Provide the (x, y) coordinate of the cell's center where the given text is located.  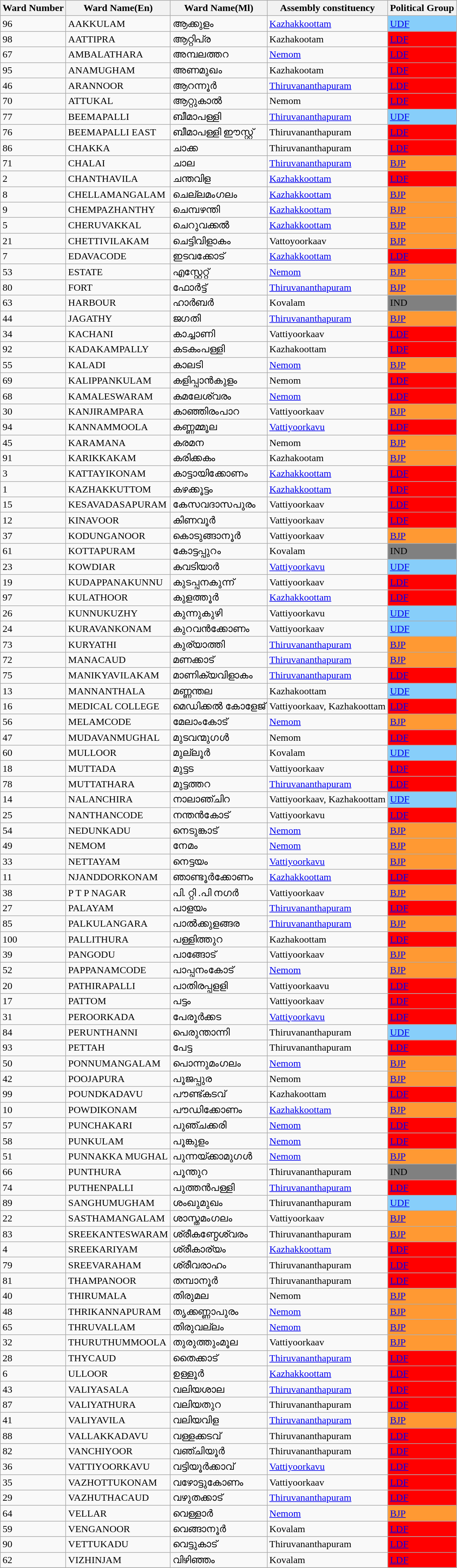
കുടപ്പനകുന്ന് (219, 582)
നെട്ടയം (219, 861)
POUNDKADAVU (118, 1094)
അമ്പലത്തറ (219, 55)
കാലടി (219, 365)
AMBALATHARA (118, 55)
കുര്യാത്തി (219, 644)
NJANDDORKONAM (118, 877)
VATTIYOORKAVU (118, 1467)
80 (33, 287)
31 (33, 1017)
CHANTHAVILA (118, 179)
VELLAR (118, 1513)
പുന്നയ്ക്കാമുഗള്‍ (219, 1156)
വിഴിഞ്ഞം (219, 1560)
18 (33, 769)
വഴോട്ടുകോണം (219, 1482)
കവടിയാര്‍ (219, 567)
മുല്ലൂര്‍ (219, 753)
ചാക്ക (219, 148)
53 (33, 272)
94 (33, 427)
91 (33, 458)
Vattiyoorkaavu (327, 986)
41 (33, 1420)
75 (33, 675)
വഞ്ചിയൂര്‍ (219, 1451)
പേരൂര്‍ക്കട (219, 1017)
വെള്ളാര്‍ (219, 1513)
37 (33, 536)
22 (33, 1219)
നാലാഞ്ചിറ (219, 799)
ഫോര്‍ട്ട് (219, 287)
Ward Name(Ml) (219, 8)
കുന്നുകുഴി (219, 613)
VALIYATHURA (118, 1405)
3 (33, 474)
THURUTHUMMOOLA (118, 1343)
നന്തന്‍കോട് (219, 815)
ബീമാപള്ളി (219, 117)
1 (33, 489)
ജഗതി (219, 318)
36 (33, 1467)
വലിയവിള (219, 1420)
കാച്ചാണി (219, 334)
4 (33, 1250)
CHETTIVILAKAM (118, 241)
59 (33, 1529)
MANIKYAVILAKAM (118, 675)
ESTATE (118, 272)
ചെല്ലമംഗലം (219, 194)
കേസവദാസപുരം (219, 505)
BEEMAPALLI EAST (118, 132)
KALADI (118, 365)
48 (33, 1312)
KANJIRAMPARA (118, 411)
ആറ്റുകാല്‍ (219, 101)
പൂങ്കുളം (219, 1141)
VETTUKADU (118, 1544)
കരമന (219, 442)
പുഞ്ചക്കരി (219, 1125)
മേലാംകോട് (219, 722)
97 (33, 598)
പൊന്നുമംഗലം (219, 1063)
69 (33, 380)
34 (33, 334)
MULLOOR (118, 753)
10 (33, 1110)
ചെട്ടിവിളാകം (219, 241)
കളിപ്പാന്‍കുളം (219, 380)
VAZHUTHACAUD (118, 1498)
5 (33, 225)
55 (33, 365)
KARIKKAKAM (118, 458)
വെട്ടുകാട് (219, 1544)
ഞാണ്ടൂര്‍ക്കോണം (219, 877)
THAMPANOOR (118, 1281)
ANAMUGHAM (118, 70)
ബീമാപള്ളി ഈസ്റ്റ്‌ (219, 132)
ചെറുവക്കല്‍ (219, 225)
MEDICAL COLLEGE (118, 707)
68 (33, 396)
മെഡിക്കല്‍ കോളേജ് (219, 707)
PALKULANGARA (118, 923)
43 (33, 1389)
32 (33, 1343)
PALLITHURA (118, 939)
NETTAYAM (118, 861)
മണക്കാട് (219, 660)
PATHIRAPALLI (118, 986)
CHALAI (118, 163)
CHAKKA (118, 148)
തുരുത്തുംമൂല (219, 1343)
MUTTATHARA (118, 784)
54 (33, 830)
പാപ്പനംകോട് (219, 970)
പാല്‍ക്കുളങ്ങര (219, 923)
PUNCHAKARI (118, 1125)
AAKKULAM (118, 24)
നേമം (219, 846)
തമ്പാനൂര്‍ (219, 1281)
KATTAYIKONAM (118, 474)
വഴുതക്കാട് (219, 1498)
പാതിരപ്പളളി (219, 986)
മാണിക്യവിളാകം (219, 675)
VALLAKKADAVU (118, 1435)
JAGATHY (118, 318)
PAPPANAMCODE (118, 970)
VALIYAVILA (118, 1420)
62 (33, 1560)
51 (33, 1156)
MUDAVANMUGHAL (118, 738)
2 (33, 179)
87 (33, 1405)
SREEKANTESWARAM (118, 1234)
ചന്തവിള (219, 179)
Assembly constituency (327, 8)
90 (33, 1544)
MANACAUD (118, 660)
കുറവന്‍ക്കോണം (219, 629)
63 (33, 303)
79 (33, 1265)
BEEMAPALLI (118, 117)
83 (33, 1234)
തിരുമല (219, 1296)
നെടുങ്കാട് (219, 830)
49 (33, 846)
KAMALESWARAM (118, 396)
വലിയശാല (219, 1389)
KURAVANKONAM (118, 629)
VIZHINJAM (118, 1560)
KUDAPPANAKUNNU (118, 582)
61 (33, 551)
24 (33, 629)
ചാല (219, 163)
PUTHENPALLI (118, 1188)
EDAVACODE (118, 256)
പൂജപ്പുര (219, 1079)
29 (33, 1498)
HARBOUR (118, 303)
വെങ്ങാനൂര്‍ (219, 1529)
25 (33, 815)
പൗണ്ട്കടവ് (219, 1094)
കണ്ണമ്മൂല (219, 427)
NANTHANCODE (118, 815)
11 (33, 877)
23 (33, 567)
മുട്ടട (219, 769)
പൂന്തുറ (219, 1172)
KOTTAPURAM (118, 551)
അണമുഖം (219, 70)
57 (33, 1125)
72 (33, 660)
52 (33, 970)
VALIYASALA (118, 1389)
വള്ളക്കടവ് (219, 1435)
ULLOOR (118, 1374)
39 (33, 955)
7 (33, 256)
PONNUMANGALAM (118, 1063)
40 (33, 1296)
POOJAPURA (118, 1079)
ഉള്ളൂര്‍ (219, 1374)
VENGANOOR (118, 1529)
38 (33, 892)
പി. റ്റി .പി നഗര്‍ (219, 892)
12 (33, 520)
കാഞ്ഞിരംപാറ (219, 411)
85 (33, 923)
FORT (118, 287)
SREEKARIYAM (118, 1250)
പുത്തന്‍പള്ളി (219, 1188)
വലിയതുറ (219, 1405)
SANGHUMUGHAM (118, 1203)
6 (33, 1374)
21 (33, 241)
KINAVOOR (118, 520)
Ward Name(En) (118, 8)
പൗഡിക്കോണം (219, 1110)
പെരുന്താന്നി (219, 1032)
14 (33, 799)
VANCHIYOOR (118, 1451)
THRIKANNAPURAM (118, 1312)
95 (33, 70)
എസ്റ്റേറ്റ്‌ (219, 272)
84 (33, 1032)
42 (33, 1079)
96 (33, 24)
KUNNUKUZHY (118, 613)
തിരുവല്ലം (219, 1327)
58 (33, 1141)
SASTHAMANGALAM (118, 1219)
പട്ടം (219, 1001)
77 (33, 117)
Ward Number (33, 8)
VAZHOTTUKONAM (118, 1482)
ഹാര്‍ബര്‍ (219, 303)
64 (33, 1513)
ശ്രീകണ്ഠേശ്വരം (219, 1234)
തൈക്കാട് (219, 1358)
MELAMCODE (118, 722)
കരിക്കകം (219, 458)
70 (33, 101)
76 (33, 132)
16 (33, 707)
ATTUKAL (118, 101)
പള്ളിത്തുറ (219, 939)
19 (33, 582)
കാട്ടായിക്കോണം (219, 474)
44 (33, 318)
കടകംപള്ളി (219, 349)
Vattoyoorkaav (327, 241)
93 (33, 1048)
P T P NAGAR (118, 892)
തൃക്കണ്ണാപുരം (219, 1312)
92 (33, 349)
81 (33, 1281)
50 (33, 1063)
ആറ്റിപ്ര (219, 39)
KODUNGANOOR (118, 536)
പാങ്ങോട് (219, 955)
KALIPPANKULAM (118, 380)
CHEMPAZHANTHY (118, 210)
THRUVALLAM (118, 1327)
78 (33, 784)
MUTTADA (118, 769)
27 (33, 908)
KURYATHI (118, 644)
98 (33, 39)
NEDUNKADU (118, 830)
PEROORKADA (118, 1017)
KARAMANA (118, 442)
മുട്ടത്തറ (219, 784)
CHELLAMANGALAM (118, 194)
PETTAH (118, 1048)
ആറന്നൂര്‍ (219, 86)
കോട്ടപ്പുറം (219, 551)
KANNAMMOOLA (118, 427)
SREEVARAHAM (118, 1265)
PERUNTHANNI (118, 1032)
മുടവന്മുഗള്‍ (219, 738)
PUNKULAM (118, 1141)
9 (33, 210)
ഇടവക്കോട് (219, 256)
PATTOM (118, 1001)
മണ്ണന്തല (219, 691)
PUNTHURA (118, 1172)
45 (33, 442)
കമലേശ്വരം (219, 396)
PUNNAKKA MUGHAL (118, 1156)
KULATHOOR (118, 598)
74 (33, 1188)
THYCAUD (118, 1358)
NALANCHIRA (118, 799)
കിണവൂര്‍ (219, 520)
86 (33, 148)
പേട്ട (219, 1048)
കഴക്കൂട്ടം (219, 489)
67 (33, 55)
35 (33, 1482)
13 (33, 691)
65 (33, 1327)
MANNANTHALA (118, 691)
88 (33, 1435)
47 (33, 738)
82 (33, 1451)
KESAVADASAPURAM (118, 505)
കൊടുങ്ങാനൂര്‍ (219, 536)
കുളത്തൂര്‍ (219, 598)
46 (33, 86)
73 (33, 644)
PANGODU (118, 955)
56 (33, 722)
71 (33, 163)
ശ്രീകാര്യം (219, 1250)
ശംഖുമുഖം (219, 1203)
99 (33, 1094)
66 (33, 1172)
26 (33, 613)
ARANNOOR (118, 86)
KADAKAMPALLY (118, 349)
KACHANI (118, 334)
33 (33, 861)
89 (33, 1203)
NEMOM (118, 846)
100 (33, 939)
15 (33, 505)
60 (33, 753)
8 (33, 194)
ആക്കുളം (219, 24)
AATTIPRA (118, 39)
30 (33, 411)
KOWDIAR (118, 567)
ശാസ്തമംഗലം (219, 1219)
CHERUVAKKAL (118, 225)
POWDIKONAM (118, 1110)
Political Group (422, 8)
28 (33, 1358)
ചെമ്പഴന്തി (219, 210)
പാളയം (219, 908)
20 (33, 986)
ശ്രീവരാഹം (219, 1265)
വട്ടിയൂര്‍ക്കാവ് (219, 1467)
17 (33, 1001)
PALAYAM (118, 908)
KAZHAKKUTTOM (118, 489)
THIRUMALA (118, 1296)
